Extract the [X, Y] coordinate from the center of the cell holding the provided text.  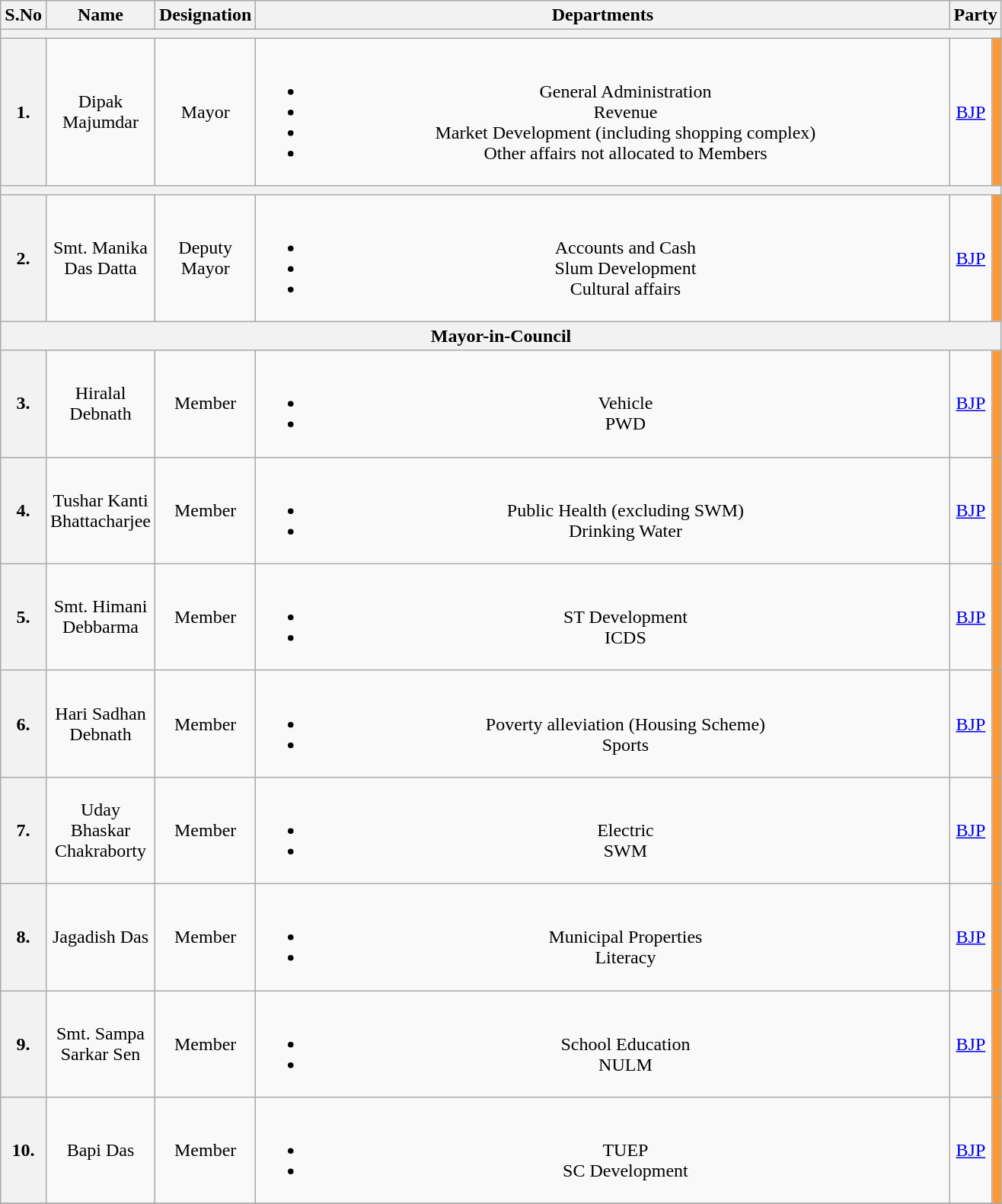
School EducationNULM [603, 1043]
Uday Bhaskar Chakraborty [101, 830]
Public Health (excluding SWM)Drinking Water [603, 510]
7. [24, 830]
Municipal PropertiesLiteracy [603, 937]
Deputy Mayor [205, 257]
TUEPSC Development [603, 1151]
Smt. Manika Das Datta [101, 257]
Smt. Himani Debbarma [101, 617]
Designation [205, 15]
Dipak Majumdar [101, 112]
ElectricSWM [603, 830]
Party [975, 15]
ST DevelopmentICDS [603, 617]
3. [24, 404]
9. [24, 1043]
Poverty alleviation (Housing Scheme)Sports [603, 723]
S.No [24, 15]
Hiralal Debnath [101, 404]
Smt. Sampa Sarkar Sen [101, 1043]
Jagadish Das [101, 937]
Departments [603, 15]
6. [24, 723]
Mayor [205, 112]
Tushar Kanti Bhattacharjee [101, 510]
5. [24, 617]
4. [24, 510]
2. [24, 257]
8. [24, 937]
Accounts and CashSlum DevelopmentCultural affairs [603, 257]
Mayor-in-Council [501, 336]
Hari Sadhan Debnath [101, 723]
VehiclePWD [603, 404]
1. [24, 112]
Name [101, 15]
Bapi Das [101, 1151]
General AdministrationRevenueMarket Development (including shopping complex)Other affairs not allocated to Members [603, 112]
10. [24, 1151]
